Return [x, y] of the center of cell containing provided text 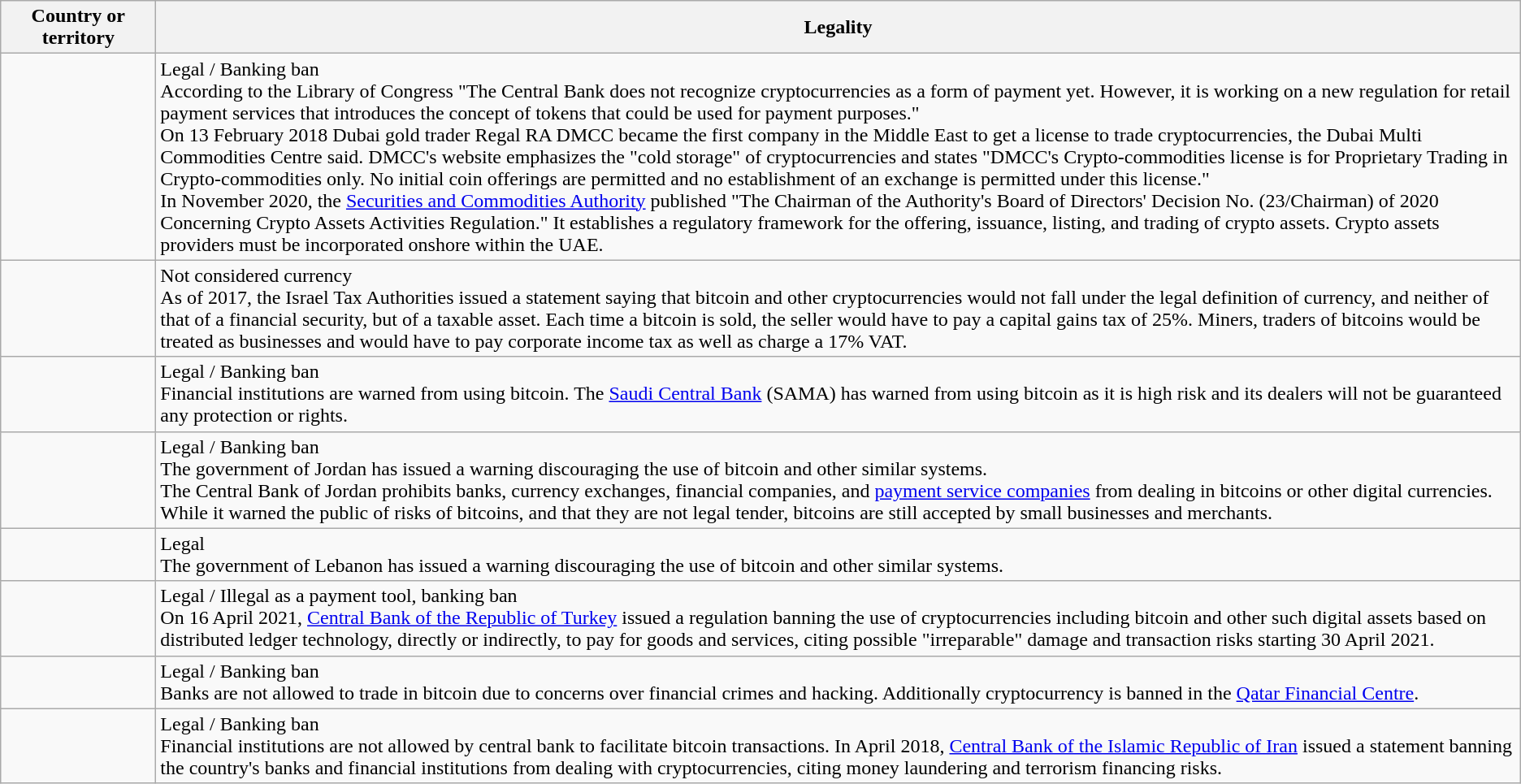
LegalThe government of Lebanon has issued a warning discouraging the use of bitcoin and other similar systems. [838, 554]
Country or territory [78, 28]
Legality [838, 28]
